Provide the [x, y] coordinate of the cell's center where the given text is located.  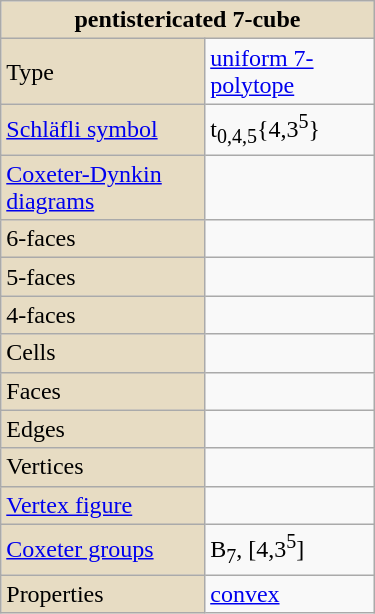
t0,4,5{4,35} [290, 130]
6-faces [103, 239]
Faces [103, 391]
4-faces [103, 315]
Schläfli symbol [103, 130]
Type [103, 72]
Cells [103, 353]
Vertex figure [103, 505]
Properties [103, 594]
Coxeter groups [103, 550]
convex [290, 594]
Coxeter-Dynkin diagrams [103, 188]
uniform 7-polytope [290, 72]
5-faces [103, 277]
Vertices [103, 467]
Edges [103, 429]
B7, [4,35] [290, 550]
pentistericated 7-cube [188, 20]
